Detect which cell encompasses the target text, then output its (X, Y) center coordinate. 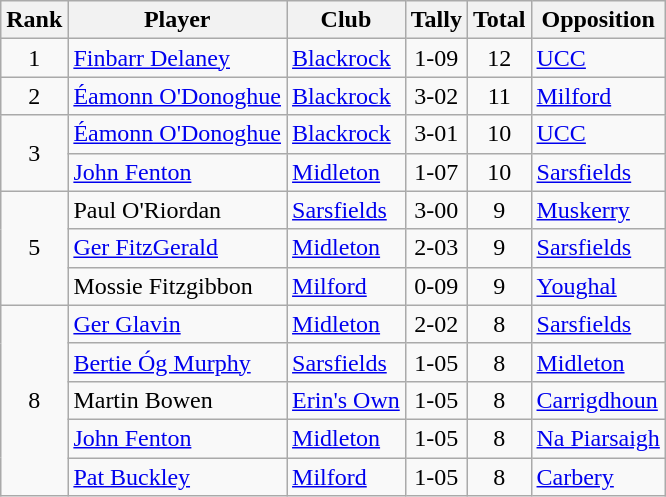
1 (34, 58)
Bertie Óg Murphy (178, 362)
5 (34, 248)
0-09 (436, 286)
Na Piarsaigh (598, 438)
Tally (436, 20)
3-01 (436, 134)
Club (346, 20)
1-07 (436, 172)
2-03 (436, 248)
2-02 (436, 324)
12 (499, 58)
11 (499, 96)
Carbery (598, 477)
Carrigdhoun (598, 400)
3-00 (436, 210)
Rank (34, 20)
Ger Glavin (178, 324)
Finbarr Delaney (178, 58)
Martin Bowen (178, 400)
Paul O'Riordan (178, 210)
3 (34, 153)
2 (34, 96)
Opposition (598, 20)
Player (178, 20)
Pat Buckley (178, 477)
3-02 (436, 96)
Muskerry (598, 210)
Mossie Fitzgibbon (178, 286)
Ger FitzGerald (178, 248)
Total (499, 20)
1-09 (436, 58)
Youghal (598, 286)
Erin's Own (346, 400)
